Return the (X, Y) coordinate for the center point of the cell that contains the specified text.  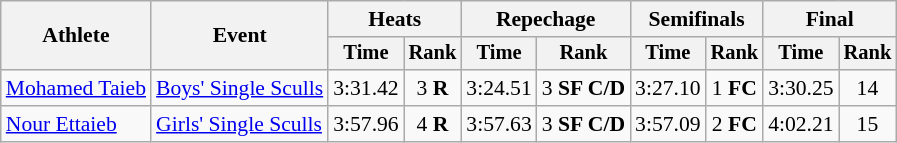
4:02.21 (800, 124)
Repechage (546, 19)
3:57.96 (366, 124)
2 FC (735, 124)
4 R (433, 124)
Boys' Single Sculls (240, 88)
Final (830, 19)
3 R (433, 88)
3:30.25 (800, 88)
14 (868, 88)
Semifinals (696, 19)
Heats (394, 19)
3:24.51 (498, 88)
3:57.63 (498, 124)
Athlete (76, 36)
Mohamed Taieb (76, 88)
Event (240, 36)
3:57.09 (668, 124)
Girls' Single Sculls (240, 124)
3:31.42 (366, 88)
1 FC (735, 88)
15 (868, 124)
Nour Ettaieb (76, 124)
3:27.10 (668, 88)
